Pinpoint the cell where the given text exists, returning its [x, y] midpoint coordinate. 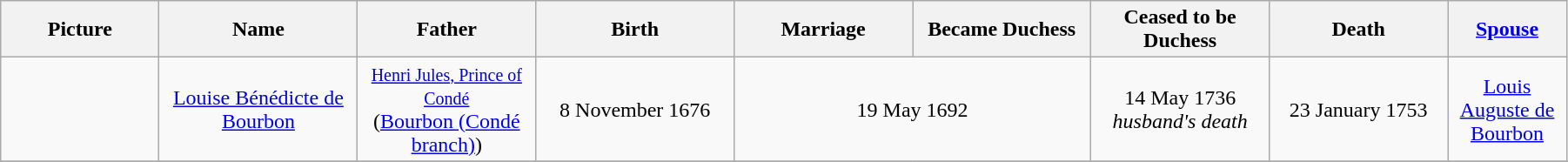
Death [1359, 30]
Ceased to be Duchess [1180, 30]
19 May 1692 [913, 110]
8 November 1676 [635, 110]
Became Duchess [1002, 30]
Louis Auguste de Bourbon [1507, 110]
Name [258, 30]
Birth [635, 30]
14 May 1736husband's death [1180, 110]
Father [447, 30]
Henri Jules, Prince of Condé(Bourbon (Condé branch)) [447, 110]
Louise Bénédicte de Bourbon [258, 110]
Spouse [1507, 30]
Picture [80, 30]
Marriage [823, 30]
23 January 1753 [1359, 110]
